Pinpoint the cell where the given text exists, returning its [x, y] midpoint coordinate. 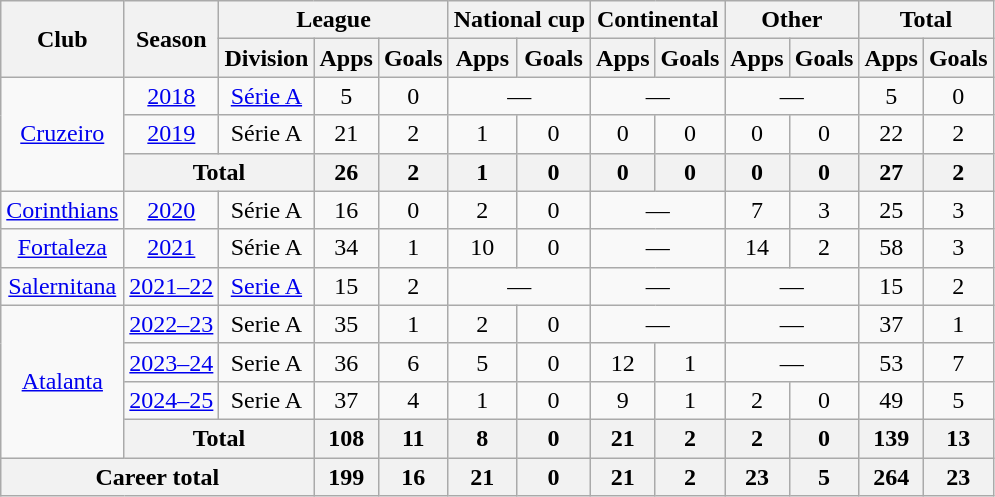
12 [623, 362]
108 [346, 438]
13 [958, 438]
264 [891, 477]
2021 [172, 248]
Atalanta [62, 381]
2020 [172, 210]
Division [266, 58]
22 [891, 134]
Corinthians [62, 210]
Season [172, 39]
36 [346, 362]
League [334, 20]
26 [346, 172]
Career total [158, 477]
11 [413, 438]
53 [891, 362]
35 [346, 324]
Other [792, 20]
27 [891, 172]
9 [623, 400]
139 [891, 438]
National cup [519, 20]
10 [482, 248]
2019 [172, 134]
2023–24 [172, 362]
6 [413, 362]
199 [346, 477]
2018 [172, 96]
8 [482, 438]
Continental [658, 20]
Salernitana [62, 286]
2024–25 [172, 400]
34 [346, 248]
2021–22 [172, 286]
14 [757, 248]
Club [62, 39]
Fortaleza [62, 248]
Cruzeiro [62, 134]
25 [891, 210]
4 [413, 400]
49 [891, 400]
2022–23 [172, 324]
58 [891, 248]
